For the text-containing cell, return its midpoint in [X, Y] coordinate format. 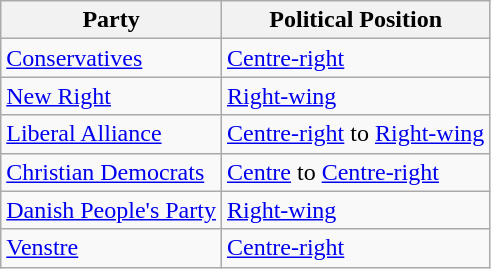
Venstre [112, 248]
Christian Democrats [112, 172]
Political Position [355, 20]
Centre-right to Right-wing [355, 134]
Centre to Centre-right [355, 172]
New Right [112, 96]
Conservatives [112, 58]
Party [112, 20]
Liberal Alliance [112, 134]
Danish People's Party [112, 210]
